Find where the given text appears and provide that cell's center as (x, y) coordinate. 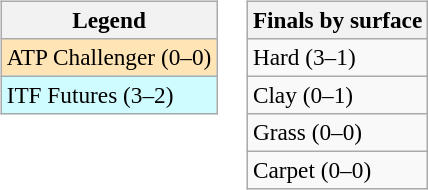
Legend (108, 20)
Grass (0–0) (337, 133)
Finals by surface (337, 20)
Hard (3–1) (337, 57)
ITF Futures (3–2) (108, 95)
Carpet (0–0) (337, 171)
Clay (0–1) (337, 95)
ATP Challenger (0–0) (108, 57)
